Extract the (X, Y) coordinate from the center of the cell holding the provided text.  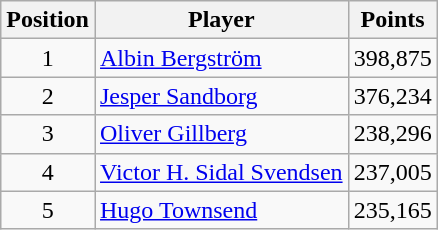
Position (48, 20)
235,165 (392, 210)
398,875 (392, 58)
2 (48, 96)
Jesper Sandborg (221, 96)
Oliver Gillberg (221, 134)
1 (48, 58)
Points (392, 20)
5 (48, 210)
Victor H. Sidal Svendsen (221, 172)
Player (221, 20)
376,234 (392, 96)
Hugo Townsend (221, 210)
Albin Bergström (221, 58)
4 (48, 172)
237,005 (392, 172)
3 (48, 134)
238,296 (392, 134)
